Detect which cell encompasses the target text, then output its (X, Y) center coordinate. 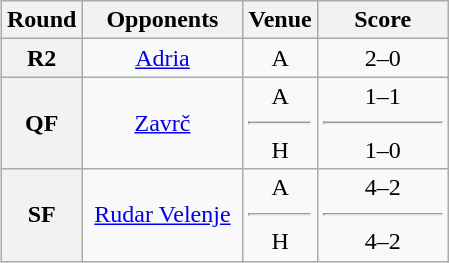
R2 (41, 58)
Rudar Velenje (162, 215)
A (280, 58)
Score (382, 20)
Opponents (162, 20)
Venue (280, 20)
Zavrč (162, 123)
4–24–2 (382, 215)
SF (41, 215)
QF (41, 123)
2–0 (382, 58)
Round (41, 20)
1–11–0 (382, 123)
Adria (162, 58)
